Provide the (X, Y) coordinate of the cell's center where the given text is located.  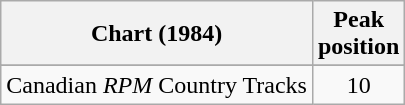
10 (358, 85)
Canadian RPM Country Tracks (157, 85)
Peakposition (358, 34)
Chart (1984) (157, 34)
